Determine the (x, y) coordinate at the center of the cell enclosing the given text.  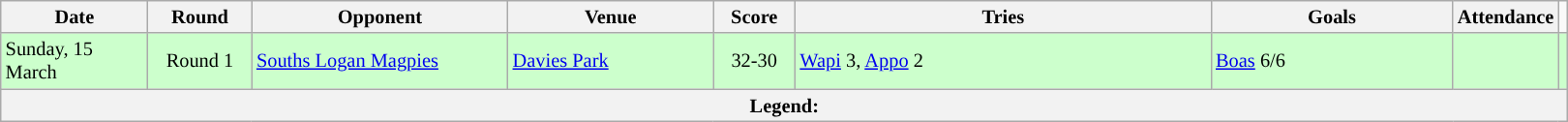
Venue (611, 16)
Souths Logan Magpies (379, 61)
Date (75, 16)
Tries (1004, 16)
Sunday, 15 March (75, 61)
Davies Park (611, 61)
Wapi 3, Appo 2 (1004, 61)
Goals (1332, 16)
32-30 (755, 61)
Round (199, 16)
Round 1 (199, 61)
Opponent (379, 16)
Boas 6/6 (1332, 61)
Attendance (1506, 16)
Legend: (784, 106)
Score (755, 16)
